Search for the cell housing the specified text and yield its [x, y] center coordinate. 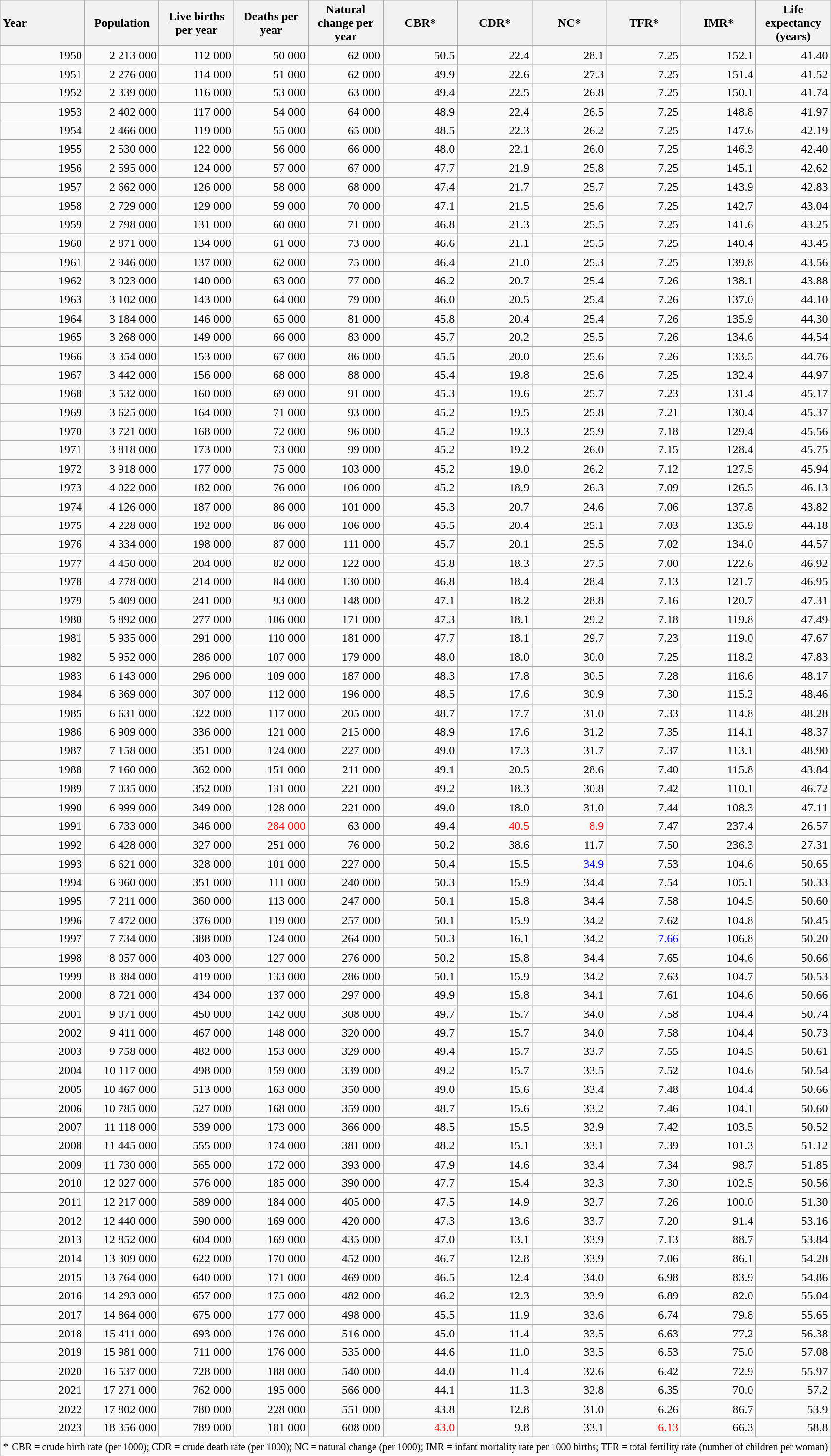
211 000 [346, 769]
47.5 [421, 1202]
1951 [42, 74]
2022 [42, 1409]
2010 [42, 1183]
Natural change per year [346, 23]
41.52 [793, 74]
12 027 000 [121, 1183]
91 000 [346, 394]
32.8 [570, 1390]
47.67 [793, 638]
7 472 000 [121, 920]
53 000 [272, 93]
328 000 [197, 864]
86.7 [719, 1409]
Life expectancy (years) [793, 23]
6.42 [644, 1371]
27.5 [570, 563]
25.1 [570, 525]
113 000 [272, 901]
18.2 [495, 601]
339 000 [346, 1070]
1966 [42, 356]
277 000 [197, 619]
118.2 [719, 657]
195 000 [272, 1390]
3 625 000 [121, 412]
264 000 [346, 939]
48.37 [793, 732]
1969 [42, 412]
711 000 [197, 1352]
3 818 000 [121, 450]
106.8 [719, 939]
215 000 [346, 732]
192 000 [197, 525]
17.7 [495, 713]
45.37 [793, 412]
43.0 [421, 1427]
TFR* [644, 23]
79.8 [719, 1315]
376 000 [197, 920]
7.00 [644, 563]
241 000 [197, 601]
29.2 [570, 619]
1977 [42, 563]
2 530 000 [121, 149]
6.98 [644, 1277]
4 778 000 [121, 582]
10 467 000 [121, 1089]
2002 [42, 1033]
47.4 [421, 187]
1987 [42, 751]
17.8 [495, 676]
19.8 [495, 375]
2 466 000 [121, 130]
Population [121, 23]
7.03 [644, 525]
44.54 [793, 337]
122.6 [719, 563]
2016 [42, 1296]
3 721 000 [121, 431]
1988 [42, 769]
11 730 000 [121, 1164]
336 000 [197, 732]
126 000 [197, 187]
1994 [42, 883]
47.9 [421, 1164]
15.4 [495, 1183]
131.4 [719, 394]
45.94 [793, 469]
50.45 [793, 920]
20.1 [495, 544]
8 721 000 [121, 995]
435 000 [346, 1240]
2015 [42, 1277]
34.1 [570, 995]
6 733 000 [121, 826]
6.63 [644, 1334]
140.4 [719, 243]
7.44 [644, 807]
467 000 [197, 1033]
1993 [42, 864]
130 000 [346, 582]
83 000 [346, 337]
307 000 [197, 694]
43.82 [793, 506]
53.16 [793, 1221]
350 000 [346, 1089]
1985 [42, 713]
50.54 [793, 1070]
41.97 [793, 112]
17 802 000 [121, 1409]
58 000 [272, 187]
7 211 000 [121, 901]
11.0 [495, 1352]
46.0 [421, 300]
1967 [42, 375]
45.17 [793, 394]
14 293 000 [121, 1296]
236.3 [719, 845]
21.3 [495, 224]
185 000 [272, 1183]
45.56 [793, 431]
11 118 000 [121, 1127]
6 428 000 [121, 845]
75.0 [719, 1352]
163 000 [272, 1089]
109 000 [272, 676]
2 276 000 [121, 74]
359 000 [346, 1108]
7.65 [644, 958]
352 000 [197, 788]
7.12 [644, 469]
2023 [42, 1427]
151 000 [272, 769]
204 000 [197, 563]
1983 [42, 676]
27.31 [793, 845]
145.1 [719, 168]
7.28 [644, 676]
7.09 [644, 487]
198 000 [197, 544]
127 000 [272, 958]
31.7 [570, 751]
789 000 [197, 1427]
151.4 [719, 74]
179 000 [346, 657]
129.4 [719, 431]
170 000 [272, 1258]
146.3 [719, 149]
50.20 [793, 939]
50.52 [793, 1127]
622 000 [197, 1258]
3 184 000 [121, 319]
44.97 [793, 375]
156 000 [197, 375]
6 143 000 [121, 676]
54.28 [793, 1258]
450 000 [197, 1014]
84 000 [272, 582]
149 000 [197, 337]
159 000 [272, 1070]
2014 [42, 1258]
175 000 [272, 1296]
2003 [42, 1052]
45.4 [421, 375]
6.13 [644, 1427]
55.65 [793, 1315]
1980 [42, 619]
1996 [42, 920]
45.0 [421, 1334]
121 000 [272, 732]
43.84 [793, 769]
70.0 [719, 1390]
2000 [42, 995]
1957 [42, 187]
1968 [42, 394]
50.4 [421, 864]
6 621 000 [121, 864]
19.3 [495, 431]
115.8 [719, 769]
2007 [42, 1127]
51 000 [272, 74]
2018 [42, 1334]
42.83 [793, 187]
50.74 [793, 1014]
780 000 [197, 1409]
1963 [42, 300]
21.7 [495, 187]
182 000 [197, 487]
604 000 [197, 1240]
2019 [42, 1352]
7.66 [644, 939]
48.3 [421, 676]
21.5 [495, 205]
26.57 [793, 826]
119.0 [719, 638]
44.0 [421, 1371]
2009 [42, 1164]
7.21 [644, 412]
83.9 [719, 1277]
4 450 000 [121, 563]
2 339 000 [121, 93]
291 000 [197, 638]
2011 [42, 1202]
22.6 [495, 74]
34.9 [570, 864]
228 000 [272, 1409]
54.86 [793, 1277]
72.9 [719, 1371]
1960 [42, 243]
31.2 [570, 732]
7.33 [644, 713]
452 000 [346, 1258]
50.65 [793, 864]
14.6 [495, 1164]
11.3 [495, 1390]
46.7 [421, 1258]
114 000 [197, 74]
390 000 [346, 1183]
50.53 [793, 976]
96 000 [346, 431]
2 798 000 [121, 224]
32.6 [570, 1371]
81 000 [346, 319]
30.9 [570, 694]
30.5 [570, 676]
CBR* [421, 23]
1998 [42, 958]
137.0 [719, 300]
7.16 [644, 601]
77 000 [346, 281]
21.0 [495, 262]
7.40 [644, 769]
43.04 [793, 205]
46.72 [793, 788]
18.9 [495, 487]
21.9 [495, 168]
126.5 [719, 487]
7.53 [644, 864]
44.30 [793, 319]
129 000 [197, 205]
539 000 [197, 1127]
104.1 [719, 1108]
1964 [42, 319]
6 369 000 [121, 694]
3 442 000 [121, 375]
322 000 [197, 713]
46.6 [421, 243]
47.31 [793, 601]
728 000 [197, 1371]
110.1 [719, 788]
276 000 [346, 958]
640 000 [197, 1277]
32.9 [570, 1127]
43.88 [793, 281]
79 000 [346, 300]
762 000 [197, 1390]
388 000 [197, 939]
237.4 [719, 826]
2013 [42, 1240]
3 532 000 [121, 394]
360 000 [197, 901]
32.7 [570, 1202]
50.5 [421, 55]
NC* [570, 23]
172 000 [272, 1164]
108.3 [719, 807]
608 000 [346, 1427]
527 000 [197, 1108]
88 000 [346, 375]
1970 [42, 431]
48.17 [793, 676]
2006 [42, 1108]
1995 [42, 901]
7.55 [644, 1052]
434 000 [197, 995]
7 158 000 [121, 751]
104.8 [719, 920]
33.2 [570, 1108]
139.8 [719, 262]
42.62 [793, 168]
15.1 [495, 1145]
103.5 [719, 1127]
1990 [42, 807]
3 102 000 [121, 300]
47.83 [793, 657]
44.6 [421, 1352]
107 000 [272, 657]
46.92 [793, 563]
675 000 [197, 1315]
6.26 [644, 1409]
88.7 [719, 1240]
44.57 [793, 544]
17 271 000 [121, 1390]
57 000 [272, 168]
1981 [42, 638]
5 892 000 [121, 619]
138.1 [719, 281]
28.6 [570, 769]
28.1 [570, 55]
590 000 [197, 1221]
12 217 000 [121, 1202]
150.1 [719, 93]
19.0 [495, 469]
28.4 [570, 582]
20.2 [495, 337]
420 000 [346, 1221]
120.7 [719, 601]
2005 [42, 1089]
19.2 [495, 450]
6 960 000 [121, 883]
7.61 [644, 995]
7 160 000 [121, 769]
2021 [42, 1390]
42.40 [793, 149]
2020 [42, 1371]
1955 [42, 149]
2 402 000 [121, 112]
22.1 [495, 149]
1984 [42, 694]
18 356 000 [121, 1427]
320 000 [346, 1033]
104.7 [719, 976]
119.8 [719, 619]
1991 [42, 826]
15 411 000 [121, 1334]
48.90 [793, 751]
26.8 [570, 93]
12 852 000 [121, 1240]
308 000 [346, 1014]
Live births per year [197, 23]
110 000 [272, 638]
43.56 [793, 262]
4 228 000 [121, 525]
7.50 [644, 845]
20.0 [495, 356]
6 999 000 [121, 807]
1978 [42, 582]
188 000 [272, 1371]
43.25 [793, 224]
55.97 [793, 1371]
91.4 [719, 1221]
346 000 [197, 826]
329 000 [346, 1052]
72 000 [272, 431]
77.2 [719, 1334]
2 729 000 [121, 205]
7.35 [644, 732]
54 000 [272, 112]
576 000 [197, 1183]
24.6 [570, 506]
14 864 000 [121, 1315]
22.5 [495, 93]
284 000 [272, 826]
2004 [42, 1070]
196 000 [346, 694]
657 000 [197, 1296]
147.6 [719, 130]
53.9 [793, 1409]
11 445 000 [121, 1145]
1962 [42, 281]
121.7 [719, 582]
50.56 [793, 1183]
349 000 [197, 807]
59 000 [272, 205]
240 000 [346, 883]
116 000 [197, 93]
114.8 [719, 713]
6.35 [644, 1390]
1999 [42, 976]
13.1 [495, 1240]
32.3 [570, 1183]
1982 [42, 657]
174 000 [272, 1145]
2017 [42, 1315]
1997 [42, 939]
103 000 [346, 469]
1952 [42, 93]
134.0 [719, 544]
44.76 [793, 356]
114.1 [719, 732]
4 022 000 [121, 487]
47.11 [793, 807]
44.18 [793, 525]
551 000 [346, 1409]
2008 [42, 1145]
535 000 [346, 1352]
70 000 [346, 205]
3 354 000 [121, 356]
130.4 [719, 412]
4 126 000 [121, 506]
693 000 [197, 1334]
540 000 [346, 1371]
47.0 [421, 1240]
53.84 [793, 1240]
9 758 000 [121, 1052]
101.3 [719, 1145]
142 000 [272, 1014]
44.10 [793, 300]
56 000 [272, 149]
7.54 [644, 883]
10 117 000 [121, 1070]
26.5 [570, 112]
469 000 [346, 1277]
48.28 [793, 713]
164 000 [197, 412]
50 000 [272, 55]
13 764 000 [121, 1277]
19.6 [495, 394]
8 057 000 [121, 958]
51.85 [793, 1164]
2 662 000 [121, 187]
296 000 [197, 676]
11.7 [570, 845]
555 000 [197, 1145]
5 952 000 [121, 657]
1992 [42, 845]
105.1 [719, 883]
10 785 000 [121, 1108]
1950 [42, 55]
46.5 [421, 1277]
46.95 [793, 582]
56.38 [793, 1334]
366 000 [346, 1127]
362 000 [197, 769]
128 000 [272, 807]
1986 [42, 732]
7.15 [644, 450]
98.7 [719, 1164]
160 000 [197, 394]
7 734 000 [121, 939]
61 000 [272, 243]
50.73 [793, 1033]
566 000 [346, 1390]
1965 [42, 337]
1976 [42, 544]
1961 [42, 262]
7.46 [644, 1108]
30.0 [570, 657]
134.6 [719, 337]
133 000 [272, 976]
25.9 [570, 431]
40.5 [495, 826]
2 595 000 [121, 168]
419 000 [197, 976]
381 000 [346, 1145]
327 000 [197, 845]
IMR* [719, 23]
9 071 000 [121, 1014]
51.12 [793, 1145]
2 213 000 [121, 55]
132.4 [719, 375]
6 631 000 [121, 713]
1958 [42, 205]
48.46 [793, 694]
43.8 [421, 1409]
1974 [42, 506]
60 000 [272, 224]
7.37 [644, 751]
1972 [42, 469]
7.48 [644, 1089]
141.6 [719, 224]
1953 [42, 112]
55 000 [272, 130]
19.5 [495, 412]
Year [42, 23]
565 000 [197, 1164]
11.9 [495, 1315]
7.63 [644, 976]
1959 [42, 224]
297 000 [346, 995]
Deaths per year [272, 23]
115.2 [719, 694]
2001 [42, 1014]
41.40 [793, 55]
589 000 [197, 1202]
33.6 [570, 1315]
116.6 [719, 676]
7.47 [644, 826]
133.5 [719, 356]
26.3 [570, 487]
6.53 [644, 1352]
38.6 [495, 845]
2 946 000 [121, 262]
393 000 [346, 1164]
3 918 000 [121, 469]
1989 [42, 788]
49.1 [421, 769]
47.49 [793, 619]
143.9 [719, 187]
17.3 [495, 751]
57.2 [793, 1390]
3 023 000 [121, 281]
148.8 [719, 112]
403 000 [197, 958]
16 537 000 [121, 1371]
44.1 [421, 1390]
27.3 [570, 74]
2 871 000 [121, 243]
6.89 [644, 1296]
16.1 [495, 939]
100.0 [719, 1202]
50.61 [793, 1052]
9.8 [495, 1427]
8.9 [570, 826]
55.04 [793, 1296]
247 000 [346, 901]
9 411 000 [121, 1033]
13.6 [495, 1221]
51.30 [793, 1202]
516 000 [346, 1334]
1975 [42, 525]
58.8 [793, 1427]
12 440 000 [121, 1221]
CDR* [495, 23]
405 000 [346, 1202]
29.7 [570, 638]
13 309 000 [121, 1258]
5 935 000 [121, 638]
82 000 [272, 563]
137.8 [719, 506]
25.3 [570, 262]
69 000 [272, 394]
513 000 [197, 1089]
43.45 [793, 243]
45.75 [793, 450]
7 035 000 [121, 788]
1954 [42, 130]
184 000 [272, 1202]
42.19 [793, 130]
50.33 [793, 883]
86.1 [719, 1258]
46.13 [793, 487]
14.9 [495, 1202]
22.3 [495, 130]
7.52 [644, 1070]
127.5 [719, 469]
66.3 [719, 1427]
18.4 [495, 582]
2012 [42, 1221]
7.39 [644, 1145]
4 334 000 [121, 544]
102.5 [719, 1183]
6.74 [644, 1315]
8 384 000 [121, 976]
48.2 [421, 1145]
140 000 [197, 281]
128.4 [719, 450]
257 000 [346, 920]
1973 [42, 487]
7.62 [644, 920]
142.7 [719, 205]
7.02 [644, 544]
12.4 [495, 1277]
1979 [42, 601]
1971 [42, 450]
5 409 000 [121, 601]
6 909 000 [121, 732]
143 000 [197, 300]
251 000 [272, 845]
12.3 [495, 1296]
87 000 [272, 544]
152.1 [719, 55]
7.20 [644, 1221]
82.0 [719, 1296]
30.8 [570, 788]
205 000 [346, 713]
15 981 000 [121, 1352]
134 000 [197, 243]
146 000 [197, 319]
57.08 [793, 1352]
28.8 [570, 601]
99 000 [346, 450]
46.4 [421, 262]
214 000 [197, 582]
41.74 [793, 93]
113.1 [719, 751]
3 268 000 [121, 337]
21.1 [495, 243]
7.34 [644, 1164]
1956 [42, 168]
